For the text-containing cell, return its midpoint in [x, y] coordinate format. 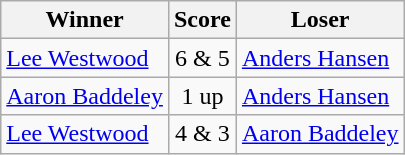
6 & 5 [202, 58]
Loser [320, 20]
1 up [202, 96]
Score [202, 20]
4 & 3 [202, 134]
Winner [85, 20]
